Determine the [x, y] coordinate at the center of the cell enclosing the given text.  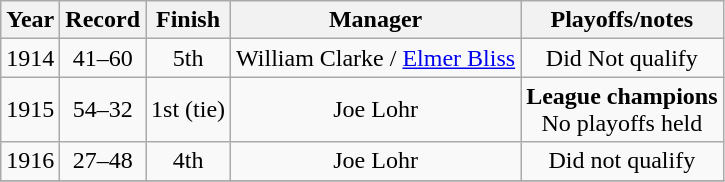
Did not qualify [622, 161]
1915 [30, 110]
41–60 [103, 58]
1914 [30, 58]
54–32 [103, 110]
Did Not qualify [622, 58]
Record [103, 20]
Finish [188, 20]
5th [188, 58]
Manager [376, 20]
William Clarke / Elmer Bliss [376, 58]
Year [30, 20]
27–48 [103, 161]
1st (tie) [188, 110]
Playoffs/notes [622, 20]
4th [188, 161]
League championsNo playoffs held [622, 110]
1916 [30, 161]
